Capture the cell that displays the provided text and extract its [x, y] central coordinate. 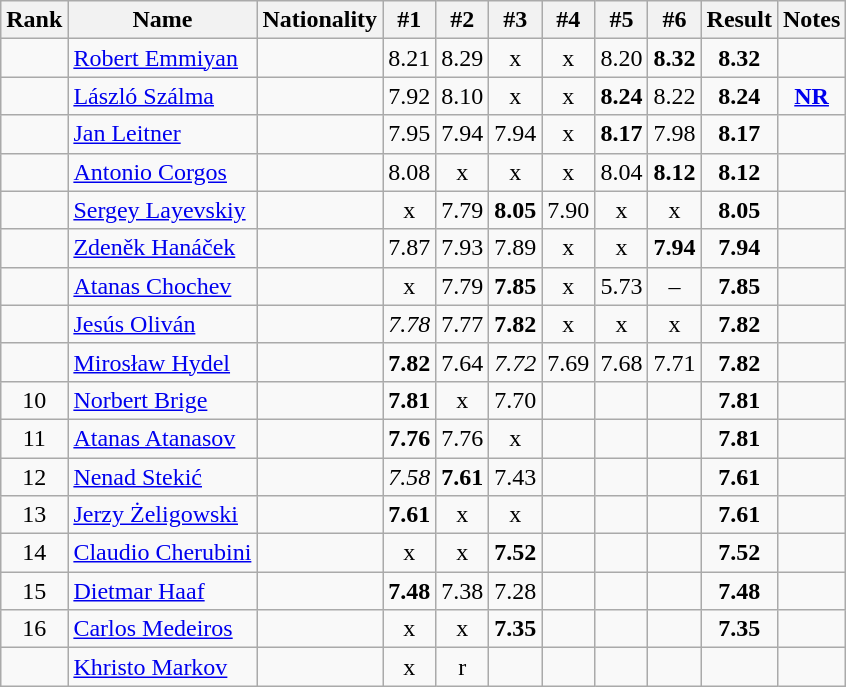
Nenad Stekić [162, 477]
11 [34, 438]
7.28 [516, 591]
#1 [410, 20]
Antonio Corgos [162, 172]
7.58 [410, 477]
8.21 [410, 58]
7.93 [462, 248]
16 [34, 629]
NR [811, 96]
Norbert Brige [162, 400]
Notes [811, 20]
Jan Leitner [162, 134]
Claudio Cherubini [162, 553]
r [462, 667]
7.89 [516, 248]
7.87 [410, 248]
8.10 [462, 96]
Khristo Markov [162, 667]
Nationality [320, 20]
5.73 [622, 286]
Dietmar Haaf [162, 591]
Mirosław Hydel [162, 362]
7.77 [462, 324]
Name [162, 20]
8.04 [622, 172]
13 [34, 515]
#2 [462, 20]
7.70 [516, 400]
7.72 [516, 362]
8.20 [622, 58]
7.92 [410, 96]
Rank [34, 20]
Atanas Chochev [162, 286]
15 [34, 591]
#3 [516, 20]
7.64 [462, 362]
8.29 [462, 58]
7.38 [462, 591]
7.95 [410, 134]
7.69 [568, 362]
Atanas Atanasov [162, 438]
8.22 [674, 96]
Carlos Medeiros [162, 629]
Zdeněk Hanáček [162, 248]
Robert Emmiyan [162, 58]
12 [34, 477]
14 [34, 553]
#4 [568, 20]
8.08 [410, 172]
Jerzy Żeligowski [162, 515]
7.90 [568, 210]
7.68 [622, 362]
László Szálma [162, 96]
7.78 [410, 324]
7.71 [674, 362]
#6 [674, 20]
#5 [622, 20]
7.43 [516, 477]
10 [34, 400]
Result [739, 20]
7.98 [674, 134]
Sergey Layevskiy [162, 210]
– [674, 286]
Jesús Oliván [162, 324]
